Determine the [x, y] coordinate at the center of the cell enclosing the given text.  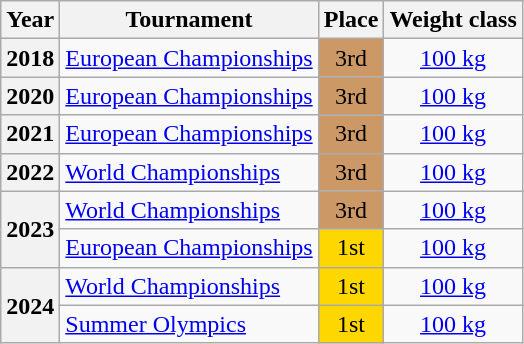
Summer Olympics [189, 324]
2024 [30, 305]
2021 [30, 134]
Place [351, 20]
2020 [30, 96]
Weight class [453, 20]
2023 [30, 229]
Year [30, 20]
2022 [30, 172]
Tournament [189, 20]
2018 [30, 58]
